Return the [X, Y] coordinate for the center point of the cell that contains the specified text.  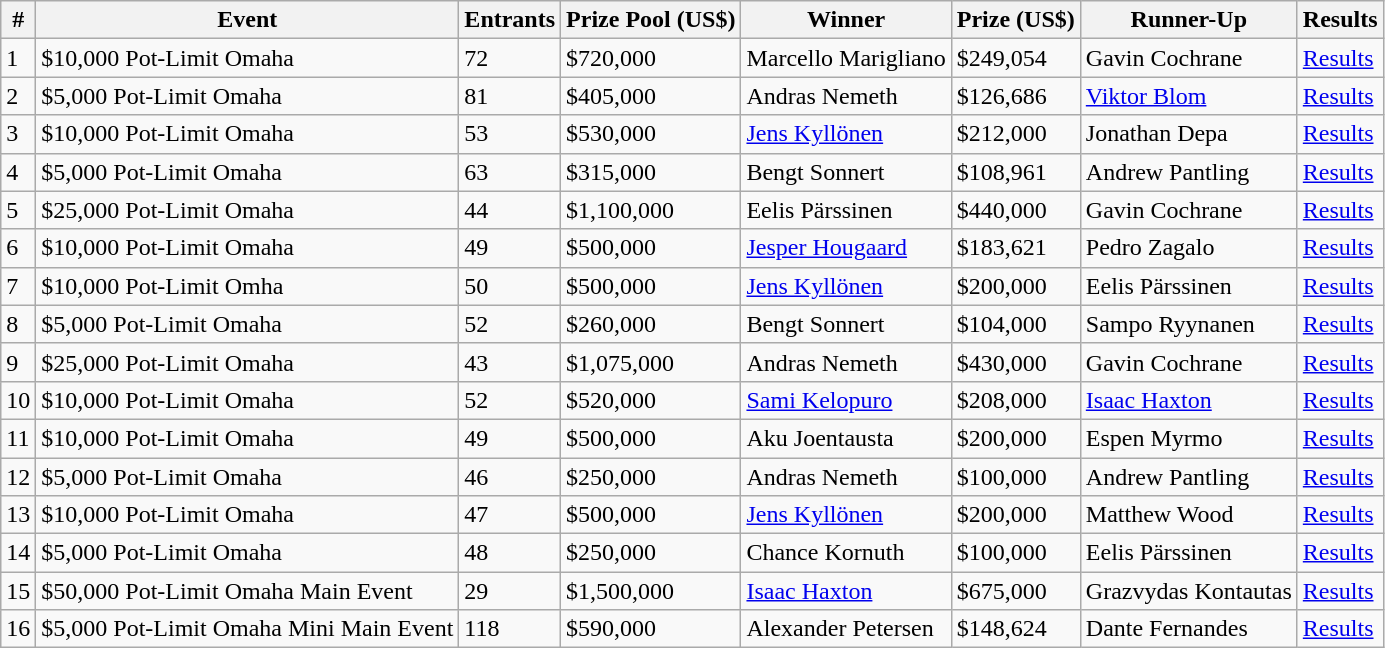
13 [18, 515]
Runner-Up [1188, 20]
$5,000 Pot-Limit Omaha Mini Main Event [248, 629]
# [18, 20]
29 [510, 591]
$430,000 [1016, 362]
Sampo Ryynanen [1188, 324]
Sami Kelopuro [846, 400]
2 [18, 96]
Pedro Zagalo [1188, 248]
46 [510, 477]
$126,686 [1016, 96]
8 [18, 324]
5 [18, 210]
72 [510, 58]
$590,000 [651, 629]
$1,500,000 [651, 591]
Aku Joentausta [846, 438]
$208,000 [1016, 400]
$249,054 [1016, 58]
$720,000 [651, 58]
Alexander Petersen [846, 629]
$108,961 [1016, 172]
Entrants [510, 20]
$1,075,000 [651, 362]
$148,624 [1016, 629]
Jonathan Depa [1188, 134]
47 [510, 515]
Matthew Wood [1188, 515]
3 [18, 134]
Espen Myrmo [1188, 438]
Jesper Hougaard [846, 248]
Event [248, 20]
6 [18, 248]
9 [18, 362]
Viktor Blom [1188, 96]
$530,000 [651, 134]
Chance Kornuth [846, 553]
Dante Fernandes [1188, 629]
63 [510, 172]
$440,000 [1016, 210]
$183,621 [1016, 248]
53 [510, 134]
Prize (US$) [1016, 20]
$212,000 [1016, 134]
$104,000 [1016, 324]
44 [510, 210]
10 [18, 400]
$1,100,000 [651, 210]
48 [510, 553]
Prize Pool (US$) [651, 20]
$50,000 Pot-Limit Omaha Main Event [248, 591]
$405,000 [651, 96]
$260,000 [651, 324]
$675,000 [1016, 591]
1 [18, 58]
43 [510, 362]
$10,000 Pot-Limit Omha [248, 286]
7 [18, 286]
Winner [846, 20]
16 [18, 629]
12 [18, 477]
Marcello Marigliano [846, 58]
$315,000 [651, 172]
4 [18, 172]
118 [510, 629]
14 [18, 553]
$520,000 [651, 400]
50 [510, 286]
Grazvydas Kontautas [1188, 591]
81 [510, 96]
15 [18, 591]
11 [18, 438]
